Return [X, Y] of the center of cell containing provided text 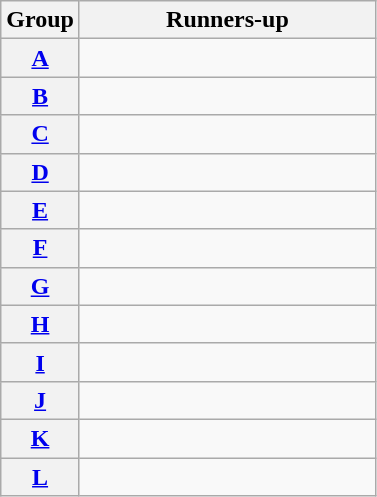
C [40, 134]
Runners-up [227, 20]
I [40, 362]
B [40, 96]
E [40, 210]
G [40, 286]
A [40, 58]
L [40, 477]
J [40, 400]
H [40, 324]
D [40, 172]
K [40, 438]
Group [40, 20]
F [40, 248]
